Pinpoint the cell where the given text exists, returning its [X, Y] midpoint coordinate. 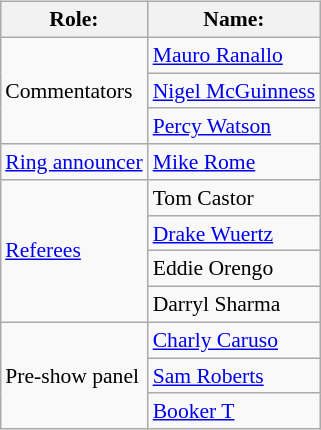
Nigel McGuinness [234, 91]
Referees [74, 251]
Charly Caruso [234, 340]
Drake Wuertz [234, 233]
Name: [234, 20]
Role: [74, 20]
Sam Roberts [234, 376]
Pre-show panel [74, 376]
Booker T [234, 411]
Mike Rome [234, 162]
Darryl Sharma [234, 305]
Mauro Ranallo [234, 55]
Commentators [74, 90]
Tom Castor [234, 198]
Percy Watson [234, 126]
Eddie Orengo [234, 269]
Ring announcer [74, 162]
